Extract the (x, y) coordinate from the center of the cell holding the provided text.  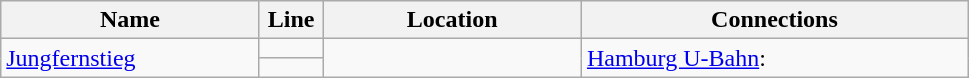
Jungfernstieg (130, 58)
Line (291, 20)
Hamburg U-Bahn: (774, 58)
Connections (774, 20)
Name (130, 20)
Location (452, 20)
